Search for the cell housing the specified text and yield its [x, y] center coordinate. 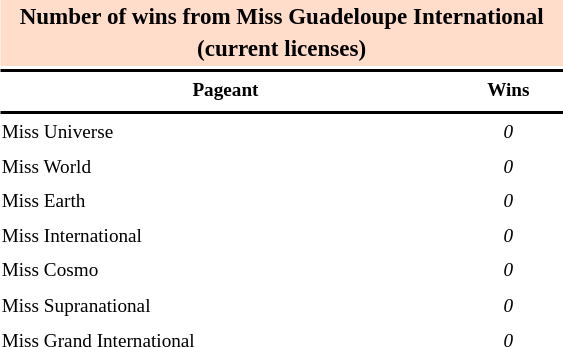
Wins [508, 92]
Miss World [225, 167]
Miss Earth [225, 202]
Miss Supranational [225, 306]
Miss International [225, 237]
Pageant [225, 92]
Miss Universe [225, 132]
Number of wins from Miss Guadeloupe International (current licenses) [282, 34]
Miss Cosmo [225, 271]
